Search for the cell housing the specified text and yield its (x, y) center coordinate. 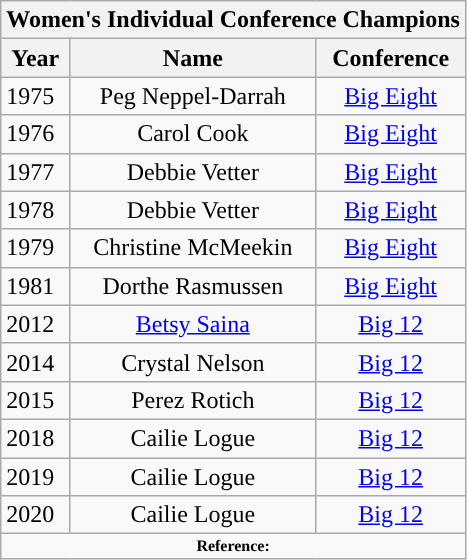
Dorthe Rasmussen (193, 286)
Name (193, 58)
1975 (36, 96)
1978 (36, 210)
Crystal Nelson (193, 362)
Year (36, 58)
Betsy Saina (193, 324)
1981 (36, 286)
Conference (391, 58)
2018 (36, 438)
1976 (36, 134)
2014 (36, 362)
2019 (36, 477)
Peg Neppel-Darrah (193, 96)
1977 (36, 172)
2020 (36, 515)
Christine McMeekin (193, 248)
Reference: (234, 546)
1979 (36, 248)
Carol Cook (193, 134)
Perez Rotich (193, 400)
2015 (36, 400)
2012 (36, 324)
Women's Individual Conference Champions (234, 20)
